From the cell containing the given text, extract its center point as (X, Y) coordinate. 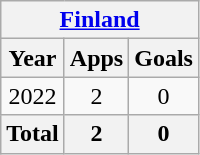
Goals (164, 58)
Finland (100, 20)
Apps (96, 58)
2022 (33, 96)
Total (33, 134)
Year (33, 58)
